Extract the (X, Y) coordinate from the center of the cell holding the provided text.  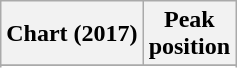
Chart (2017) (72, 34)
Peak position (189, 34)
